Identify which cell holds the provided text, then report its [x, y] central coordinate. 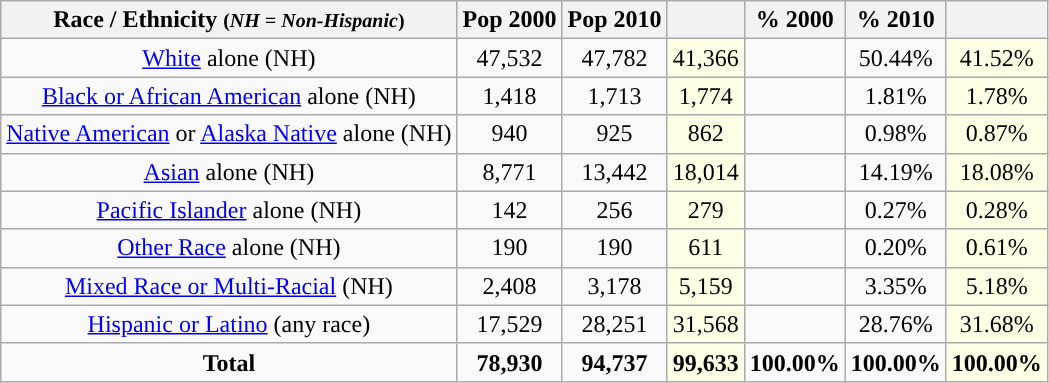
% 2010 [896, 20]
0.61% [996, 248]
41,366 [706, 58]
47,532 [510, 58]
13,442 [614, 172]
99,633 [706, 362]
0.28% [996, 210]
31,568 [706, 324]
Pop 2000 [510, 20]
925 [614, 134]
5.18% [996, 286]
0.87% [996, 134]
0.98% [896, 134]
78,930 [510, 362]
1.78% [996, 96]
8,771 [510, 172]
47,782 [614, 58]
50.44% [896, 58]
White alone (NH) [229, 58]
862 [706, 134]
256 [614, 210]
Native American or Alaska Native alone (NH) [229, 134]
Mixed Race or Multi-Racial (NH) [229, 286]
28.76% [896, 324]
Pacific Islander alone (NH) [229, 210]
41.52% [996, 58]
18.08% [996, 172]
940 [510, 134]
18,014 [706, 172]
1,418 [510, 96]
Hispanic or Latino (any race) [229, 324]
0.20% [896, 248]
Pop 2010 [614, 20]
142 [510, 210]
Total [229, 362]
1,713 [614, 96]
17,529 [510, 324]
1.81% [896, 96]
1,774 [706, 96]
% 2000 [794, 20]
28,251 [614, 324]
3.35% [896, 286]
2,408 [510, 286]
94,737 [614, 362]
0.27% [896, 210]
611 [706, 248]
3,178 [614, 286]
Asian alone (NH) [229, 172]
31.68% [996, 324]
Other Race alone (NH) [229, 248]
279 [706, 210]
14.19% [896, 172]
Race / Ethnicity (NH = Non-Hispanic) [229, 20]
Black or African American alone (NH) [229, 96]
5,159 [706, 286]
